Search for the cell housing the specified text and yield its (X, Y) center coordinate. 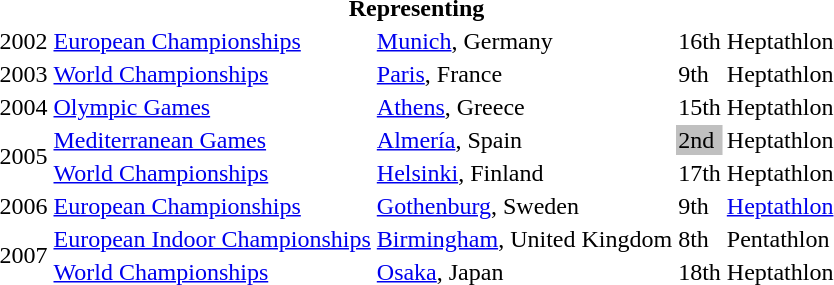
Birmingham, United Kingdom (524, 239)
Munich, Germany (524, 41)
2nd (700, 140)
Paris, France (524, 74)
Helsinki, Finland (524, 173)
17th (700, 173)
Mediterranean Games (212, 140)
Athens, Greece (524, 107)
15th (700, 107)
European Indoor Championships (212, 239)
Gothenburg, Sweden (524, 206)
Almería, Spain (524, 140)
8th (700, 239)
Olympic Games (212, 107)
16th (700, 41)
